Locate the cell with the specified text and output its [X, Y] center coordinate. 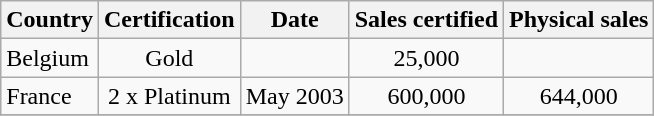
2 x Platinum [169, 96]
France [50, 96]
May 2003 [294, 96]
Country [50, 20]
Sales certified [426, 20]
Date [294, 20]
Belgium [50, 58]
Physical sales [579, 20]
25,000 [426, 58]
644,000 [579, 96]
Gold [169, 58]
Certification [169, 20]
600,000 [426, 96]
